Identify which cell holds the provided text, then report its [x, y] central coordinate. 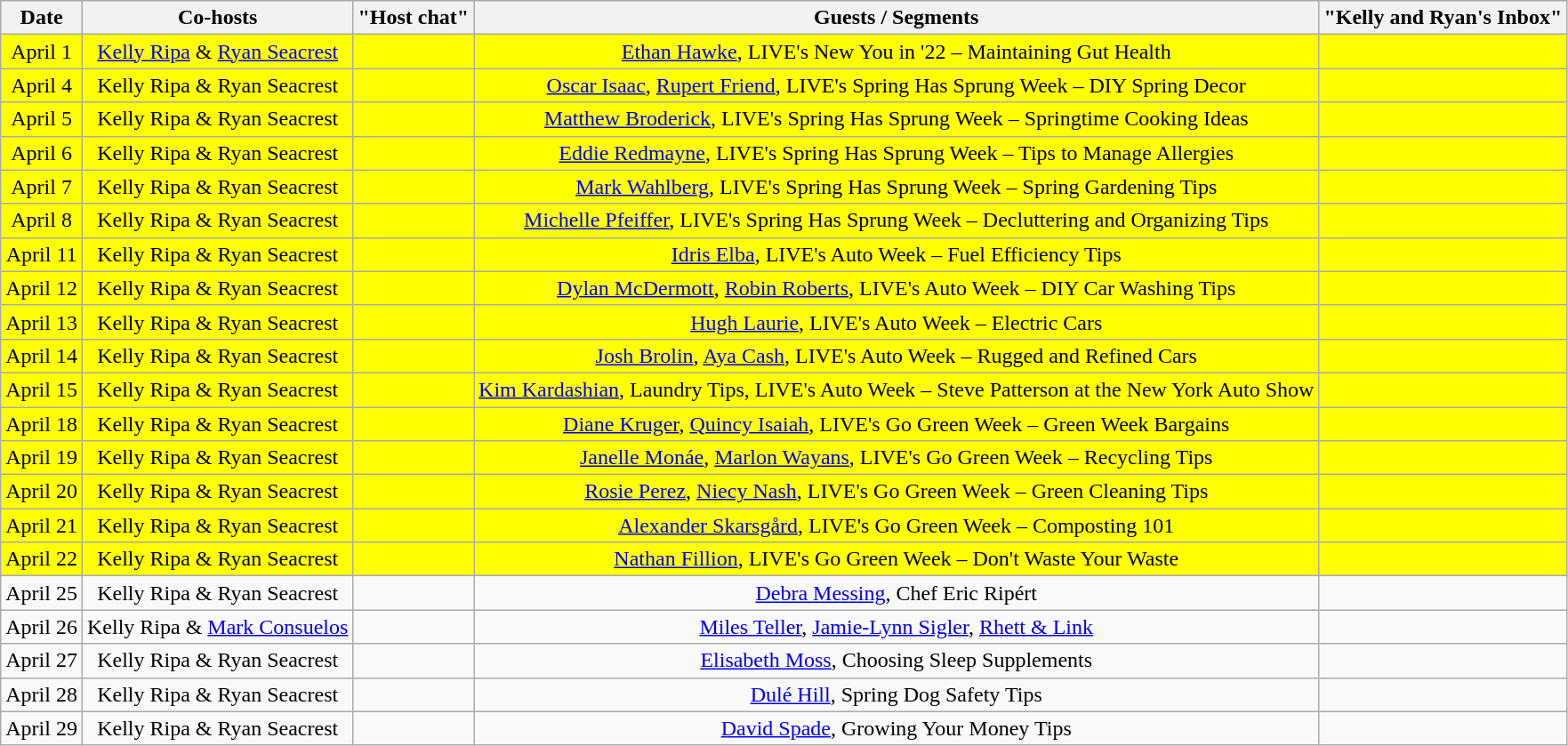
April 26 [42, 627]
Rosie Perez, Niecy Nash, LIVE's Go Green Week – Green Cleaning Tips [897, 492]
Date [42, 18]
April 11 [42, 254]
April 12 [42, 288]
Elisabeth Moss, Choosing Sleep Supplements [897, 661]
April 4 [42, 85]
Dulé Hill, Spring Dog Safety Tips [897, 694]
April 7 [42, 187]
April 25 [42, 593]
April 22 [42, 559]
Hugh Laurie, LIVE's Auto Week – Electric Cars [897, 322]
Diane Kruger, Quincy Isaiah, LIVE's Go Green Week – Green Week Bargains [897, 424]
April 20 [42, 492]
Oscar Isaac, Rupert Friend, LIVE's Spring Has Sprung Week – DIY Spring Decor [897, 85]
"Host chat" [414, 18]
April 21 [42, 525]
April 27 [42, 661]
Michelle Pfeiffer, LIVE's Spring Has Sprung Week – Decluttering and Organizing Tips [897, 221]
April 8 [42, 221]
April 29 [42, 728]
April 19 [42, 458]
Josh Brolin, Aya Cash, LIVE's Auto Week – Rugged and Refined Cars [897, 356]
Ethan Hawke, LIVE's New You in '22 – Maintaining Gut Health [897, 52]
David Spade, Growing Your Money Tips [897, 728]
April 28 [42, 694]
Alexander Skarsgård, LIVE's Go Green Week – Composting 101 [897, 525]
Janelle Monáe, Marlon Wayans, LIVE's Go Green Week – Recycling Tips [897, 458]
Mark Wahlberg, LIVE's Spring Has Sprung Week – Spring Gardening Tips [897, 187]
Nathan Fillion, LIVE's Go Green Week – Don't Waste Your Waste [897, 559]
April 14 [42, 356]
April 5 [42, 119]
"Kelly and Ryan's Inbox" [1443, 18]
Kelly Ripa & Mark Consuelos [217, 627]
Dylan McDermott, Robin Roberts, LIVE's Auto Week – DIY Car Washing Tips [897, 288]
Debra Messing, Chef Eric Ripért [897, 593]
Eddie Redmayne, LIVE's Spring Has Sprung Week – Tips to Manage Allergies [897, 153]
Idris Elba, LIVE's Auto Week – Fuel Efficiency Tips [897, 254]
April 18 [42, 424]
Miles Teller, Jamie-Lynn Sigler, Rhett & Link [897, 627]
April 15 [42, 389]
Kim Kardashian, Laundry Tips, LIVE's Auto Week – Steve Patterson at the New York Auto Show [897, 389]
April 13 [42, 322]
Co-hosts [217, 18]
April 1 [42, 52]
Matthew Broderick, LIVE's Spring Has Sprung Week – Springtime Cooking Ideas [897, 119]
April 6 [42, 153]
Guests / Segments [897, 18]
